Scan for the cell matching the given text and deliver its (X, Y) coordinate at center. 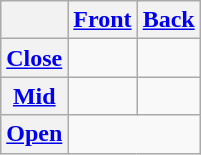
Mid (34, 96)
Back (168, 20)
Front (102, 20)
Open (34, 134)
Close (34, 58)
